Return (X, Y) of the center of cell containing provided text 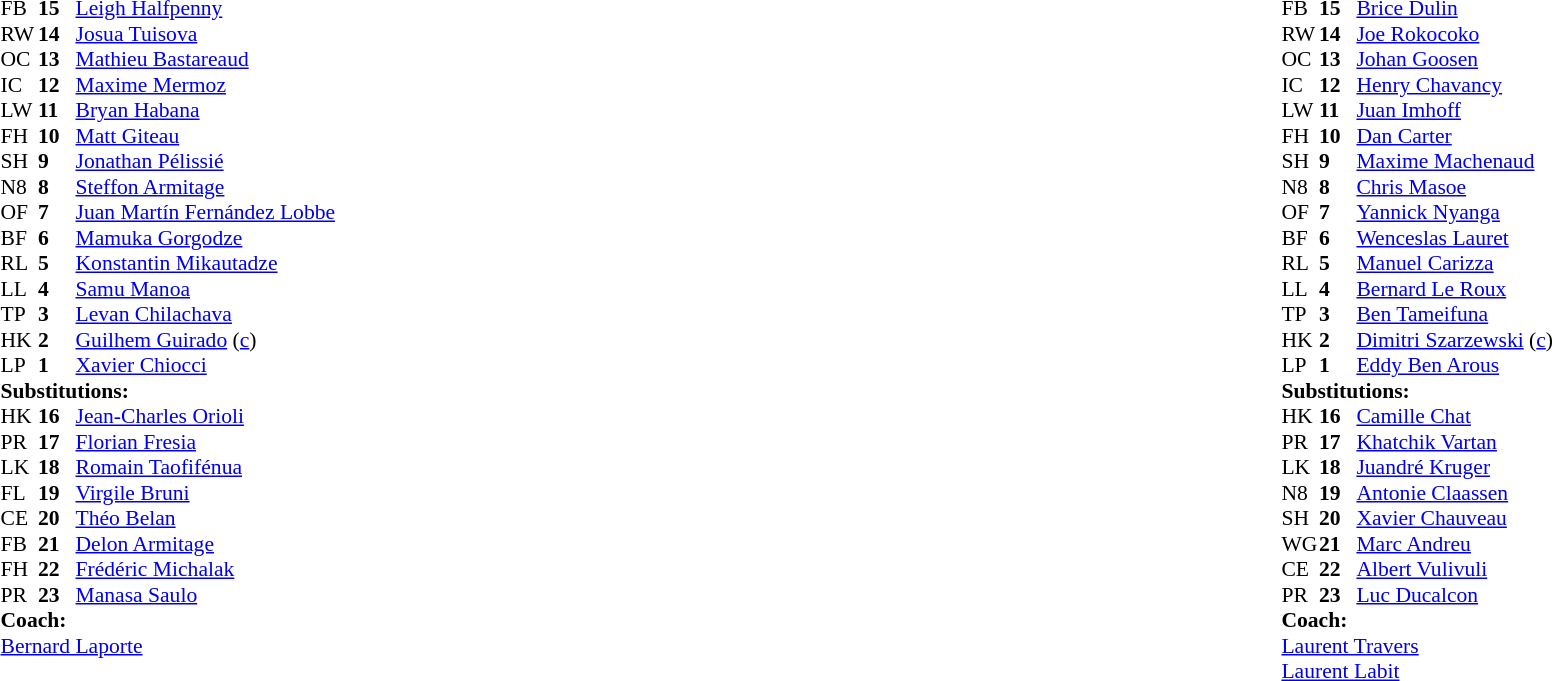
Frédéric Michalak (206, 569)
Virgile Bruni (206, 493)
Matt Giteau (206, 136)
Levan Chilachava (206, 315)
Bryan Habana (206, 111)
Romain Taofifénua (206, 467)
Coach: (168, 621)
Jonathan Pélissié (206, 161)
Bernard Laporte (168, 646)
Manasa Saulo (206, 595)
Substitutions: (168, 391)
Delon Armitage (206, 544)
WG (1300, 544)
Jean-Charles Orioli (206, 417)
Maxime Mermoz (206, 85)
Samu Manoa (206, 289)
Steffon Armitage (206, 187)
Guilhem Guirado (c) (206, 340)
Mamuka Gorgodze (206, 238)
Konstantin Mikautadze (206, 263)
Xavier Chiocci (206, 365)
FL (19, 493)
Théo Belan (206, 519)
Juan Martín Fernández Lobbe (206, 213)
FB (19, 544)
Florian Fresia (206, 442)
Mathieu Bastareaud (206, 59)
Josua Tuisova (206, 34)
